Pinpoint the cell where the given text exists, returning its [x, y] midpoint coordinate. 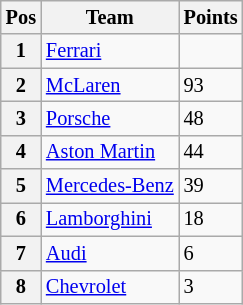
7 [21, 253]
39 [211, 186]
2 [21, 85]
44 [211, 152]
Lamborghini [110, 219]
18 [211, 219]
Points [211, 17]
Chevrolet [110, 287]
1 [21, 51]
Aston Martin [110, 152]
Pos [21, 17]
48 [211, 118]
Audi [110, 253]
Mercedes-Benz [110, 186]
Ferrari [110, 51]
4 [21, 152]
Porsche [110, 118]
5 [21, 186]
McLaren [110, 85]
Team [110, 17]
93 [211, 85]
8 [21, 287]
